Output the [x, y] coordinate of the center of the cell containing the given text.  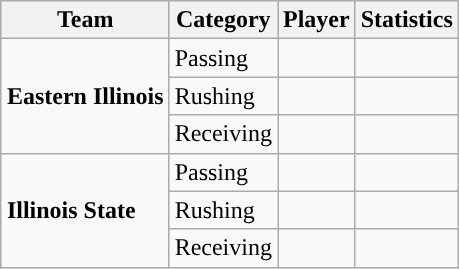
Statistics [406, 20]
Category [223, 20]
Team [85, 20]
Eastern Illinois [85, 96]
Player [317, 20]
Illinois State [85, 210]
